Output the (X, Y) coordinate of the center of the cell containing the given text.  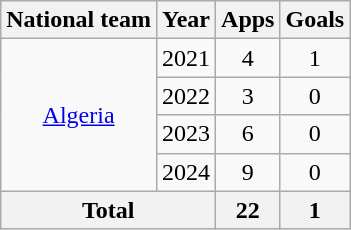
2021 (186, 58)
22 (248, 210)
Year (186, 20)
Total (108, 210)
6 (248, 134)
Algeria (79, 115)
National team (79, 20)
2024 (186, 172)
2023 (186, 134)
4 (248, 58)
Goals (315, 20)
9 (248, 172)
3 (248, 96)
2022 (186, 96)
Apps (248, 20)
